Find where the given text appears and provide that cell's center as (X, Y) coordinate. 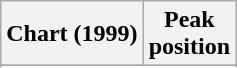
Chart (1999) (72, 34)
Peakposition (189, 34)
